For the text-containing cell, return its midpoint in [x, y] coordinate format. 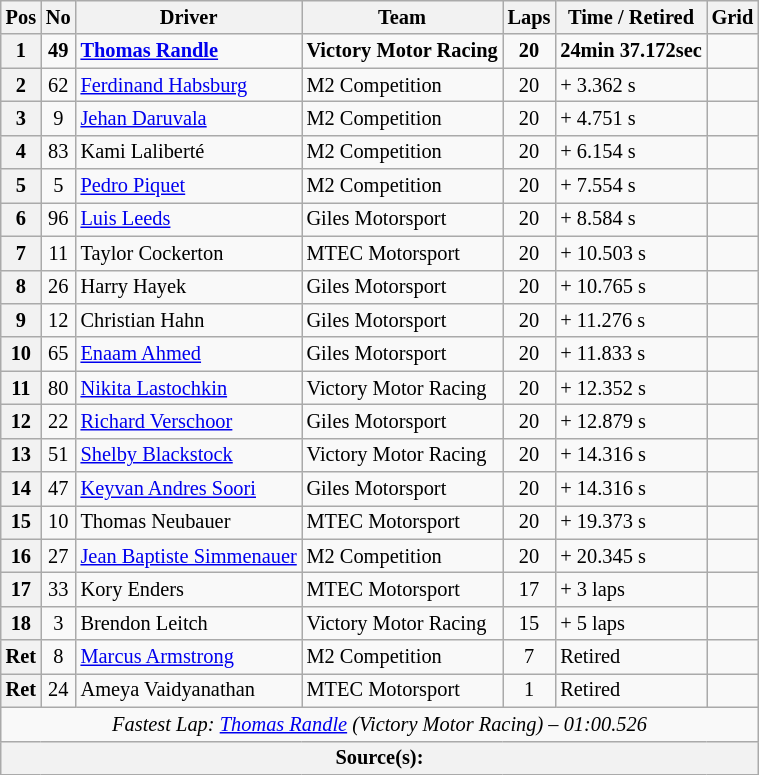
Enaam Ahmed [189, 354]
Harry Hayek [189, 287]
Grid [733, 17]
27 [58, 556]
Shelby Blackstock [189, 455]
96 [58, 219]
Ameya Vaidyanathan [189, 690]
No [58, 17]
Fastest Lap: Thomas Randle (Victory Motor Racing) – 01:00.526 [380, 724]
33 [58, 589]
+ 12.352 s [630, 388]
+ 12.879 s [630, 421]
+ 11.833 s [630, 354]
26 [58, 287]
6 [21, 219]
+ 20.345 s [630, 556]
+ 3.362 s [630, 85]
Christian Hahn [189, 320]
+ 11.276 s [630, 320]
Thomas Randle [189, 51]
18 [21, 623]
65 [58, 354]
47 [58, 489]
Pedro Piquet [189, 186]
14 [21, 489]
Jehan Daruvala [189, 118]
Kory Enders [189, 589]
24 [58, 690]
Thomas Neubauer [189, 522]
Taylor Cockerton [189, 253]
+ 10.765 s [630, 287]
+ 3 laps [630, 589]
Laps [530, 17]
Nikita Lastochkin [189, 388]
Kami Laliberté [189, 152]
+ 7.554 s [630, 186]
Keyvan Andres Soori [189, 489]
Luis Leeds [189, 219]
+ 4.751 s [630, 118]
Source(s): [380, 758]
13 [21, 455]
22 [58, 421]
Team [402, 17]
Pos [21, 17]
62 [58, 85]
Marcus Armstrong [189, 657]
Brendon Leitch [189, 623]
Richard Verschoor [189, 421]
4 [21, 152]
Driver [189, 17]
49 [58, 51]
+ 6.154 s [630, 152]
+ 10.503 s [630, 253]
51 [58, 455]
+ 5 laps [630, 623]
Ferdinand Habsburg [189, 85]
16 [21, 556]
24min 37.172sec [630, 51]
80 [58, 388]
+ 19.373 s [630, 522]
Jean Baptiste Simmenauer [189, 556]
2 [21, 85]
83 [58, 152]
+ 8.584 s [630, 219]
Time / Retired [630, 17]
